Scan for the cell matching the given text and deliver its [x, y] coordinate at center. 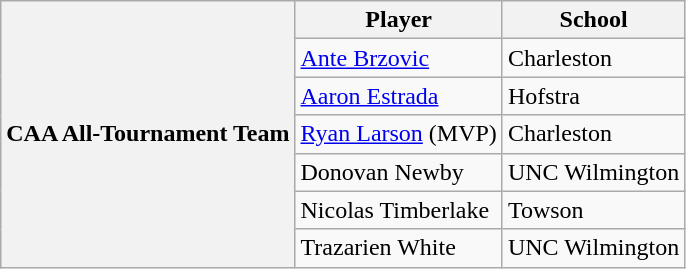
Hofstra [593, 96]
Player [398, 20]
Towson [593, 210]
Nicolas Timberlake [398, 210]
Donovan Newby [398, 172]
Ante Brzovic [398, 58]
Trazarien White [398, 248]
School [593, 20]
Ryan Larson (MVP) [398, 134]
Aaron Estrada [398, 96]
CAA All-Tournament Team [148, 134]
